Detect which cell encompasses the target text, then output its [x, y] center coordinate. 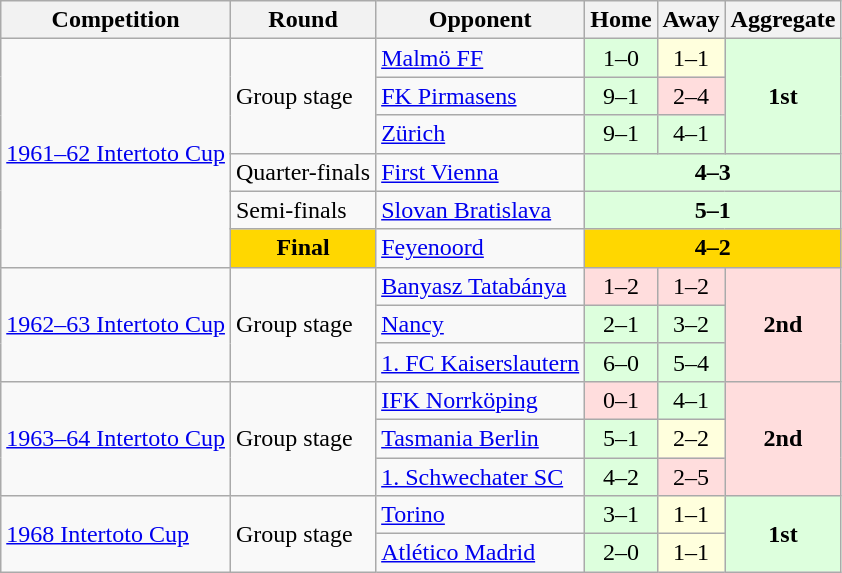
Round [302, 20]
0–1 [621, 400]
1968 Intertoto Cup [116, 534]
IFK Norrköping [480, 400]
Atlético Madrid [480, 553]
2–1 [621, 324]
Semi-finals [302, 210]
Tasmania Berlin [480, 438]
1. Schwechater SC [480, 477]
1963–64 Intertoto Cup [116, 438]
Torino [480, 515]
3–2 [691, 324]
2–4 [691, 96]
1961–62 Intertoto Cup [116, 153]
Quarter-finals [302, 172]
FK Pirmasens [480, 96]
Competition [116, 20]
5–4 [691, 362]
1–0 [621, 58]
Final [302, 248]
Feyenoord [480, 248]
Aggregate [783, 20]
2–0 [621, 553]
1962–63 Intertoto Cup [116, 324]
3–1 [621, 515]
Malmö FF [480, 58]
4–3 [713, 172]
6–0 [621, 362]
2–5 [691, 477]
First Vienna [480, 172]
Zürich [480, 134]
Banyasz Tatabánya [480, 286]
Opponent [480, 20]
1. FC Kaiserslautern [480, 362]
Nancy [480, 324]
Home [621, 20]
2–2 [691, 438]
Slovan Bratislava [480, 210]
Away [691, 20]
